From the cell containing the given text, extract its center point as [x, y] coordinate. 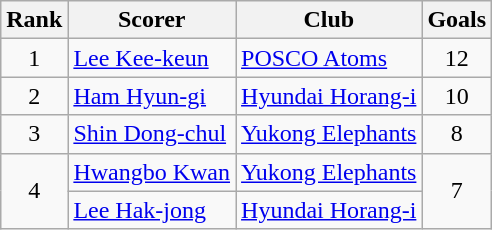
10 [457, 96]
4 [34, 191]
Ham Hyun-gi [152, 96]
Lee Kee-keun [152, 58]
Lee Hak-jong [152, 210]
8 [457, 134]
Hwangbo Kwan [152, 172]
3 [34, 134]
POSCO Atoms [329, 58]
Goals [457, 20]
12 [457, 58]
Shin Dong-chul [152, 134]
Club [329, 20]
Rank [34, 20]
7 [457, 191]
Scorer [152, 20]
1 [34, 58]
2 [34, 96]
